Detect which cell encompasses the target text, then output its (X, Y) center coordinate. 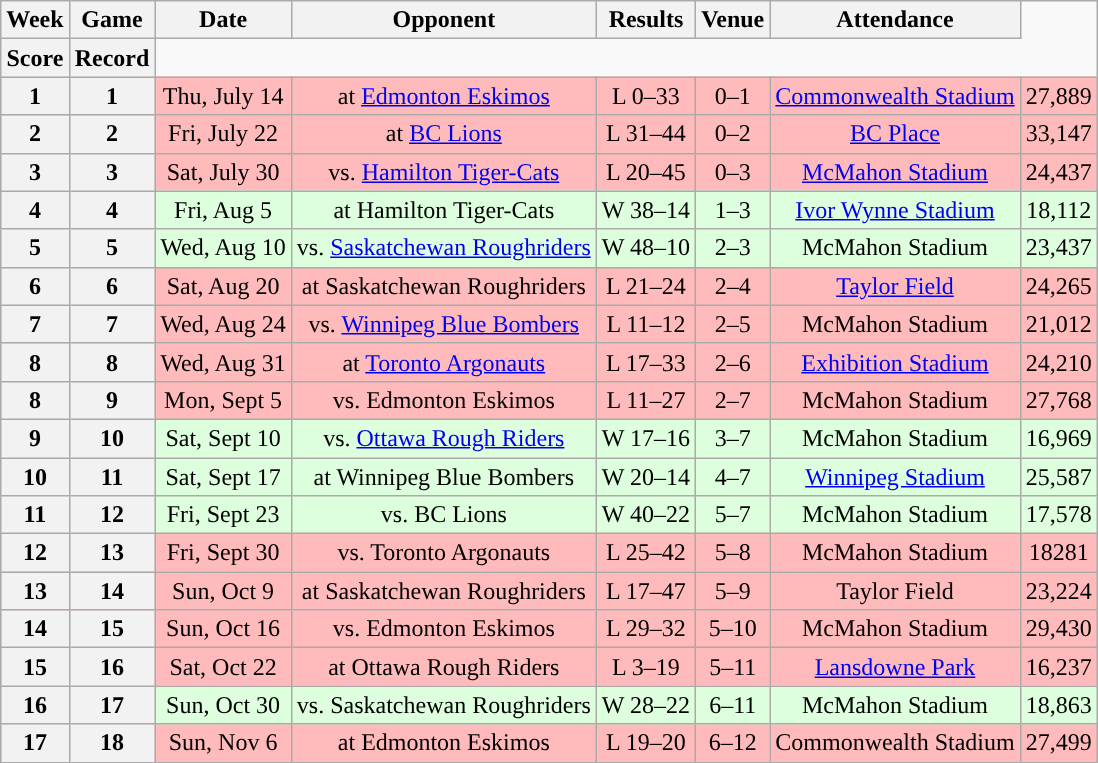
Date (223, 20)
Fri, July 22 (223, 134)
L 25–42 (646, 553)
24,265 (1058, 286)
Game (112, 20)
W 28–22 (646, 705)
5–9 (733, 591)
0–2 (733, 134)
23,224 (1058, 591)
6–12 (733, 743)
L 0–33 (646, 96)
Sat, July 30 (223, 172)
W 40–22 (646, 515)
24,210 (1058, 362)
1–3 (733, 210)
Wed, Aug 10 (223, 248)
Sat, Aug 20 (223, 286)
5–7 (733, 515)
2–3 (733, 248)
18 (112, 743)
L 17–33 (646, 362)
at BC Lions (444, 134)
W 17–16 (646, 438)
W 20–14 (646, 477)
at Ottawa Rough Riders (444, 667)
L 29–32 (646, 629)
Sat, Sept 10 (223, 438)
Sun, Nov 6 (223, 743)
18,112 (1058, 210)
27,499 (1058, 743)
25,587 (1058, 477)
L 19–20 (646, 743)
L 3–19 (646, 667)
L 17–47 (646, 591)
2–4 (733, 286)
Winnipeg Stadium (895, 477)
Opponent (444, 20)
29,430 (1058, 629)
L 20–45 (646, 172)
18,863 (1058, 705)
16,969 (1058, 438)
Results (646, 20)
W 48–10 (646, 248)
at Hamilton Tiger-Cats (444, 210)
at Winnipeg Blue Bombers (444, 477)
Venue (733, 20)
L 21–24 (646, 286)
0–1 (733, 96)
Lansdowne Park (895, 667)
24,437 (1058, 172)
vs. Hamilton Tiger-Cats (444, 172)
vs. Ottawa Rough Riders (444, 438)
2–5 (733, 324)
vs. Winnipeg Blue Bombers (444, 324)
27,889 (1058, 96)
5–11 (733, 667)
5–8 (733, 553)
2–6 (733, 362)
Sat, Sept 17 (223, 477)
33,147 (1058, 134)
2–7 (733, 400)
Attendance (895, 20)
BC Place (895, 134)
Wed, Aug 31 (223, 362)
0–3 (733, 172)
5–10 (733, 629)
Sat, Oct 22 (223, 667)
L 11–12 (646, 324)
W 38–14 (646, 210)
Sun, Oct 9 (223, 591)
vs. BC Lions (444, 515)
Sun, Oct 16 (223, 629)
Exhibition Stadium (895, 362)
Fri, Sept 30 (223, 553)
3–7 (733, 438)
vs. Toronto Argonauts (444, 553)
Record (112, 58)
17,578 (1058, 515)
16,237 (1058, 667)
Sun, Oct 30 (223, 705)
Thu, July 14 (223, 96)
18281 (1058, 553)
21,012 (1058, 324)
4–7 (733, 477)
Ivor Wynne Stadium (895, 210)
6–11 (733, 705)
Fri, Sept 23 (223, 515)
L 31–44 (646, 134)
Fri, Aug 5 (223, 210)
Score (35, 58)
L 11–27 (646, 400)
Week (35, 20)
23,437 (1058, 248)
Wed, Aug 24 (223, 324)
at Toronto Argonauts (444, 362)
Mon, Sept 5 (223, 400)
27,768 (1058, 400)
